From the cell containing the given text, extract its center point as (x, y) coordinate. 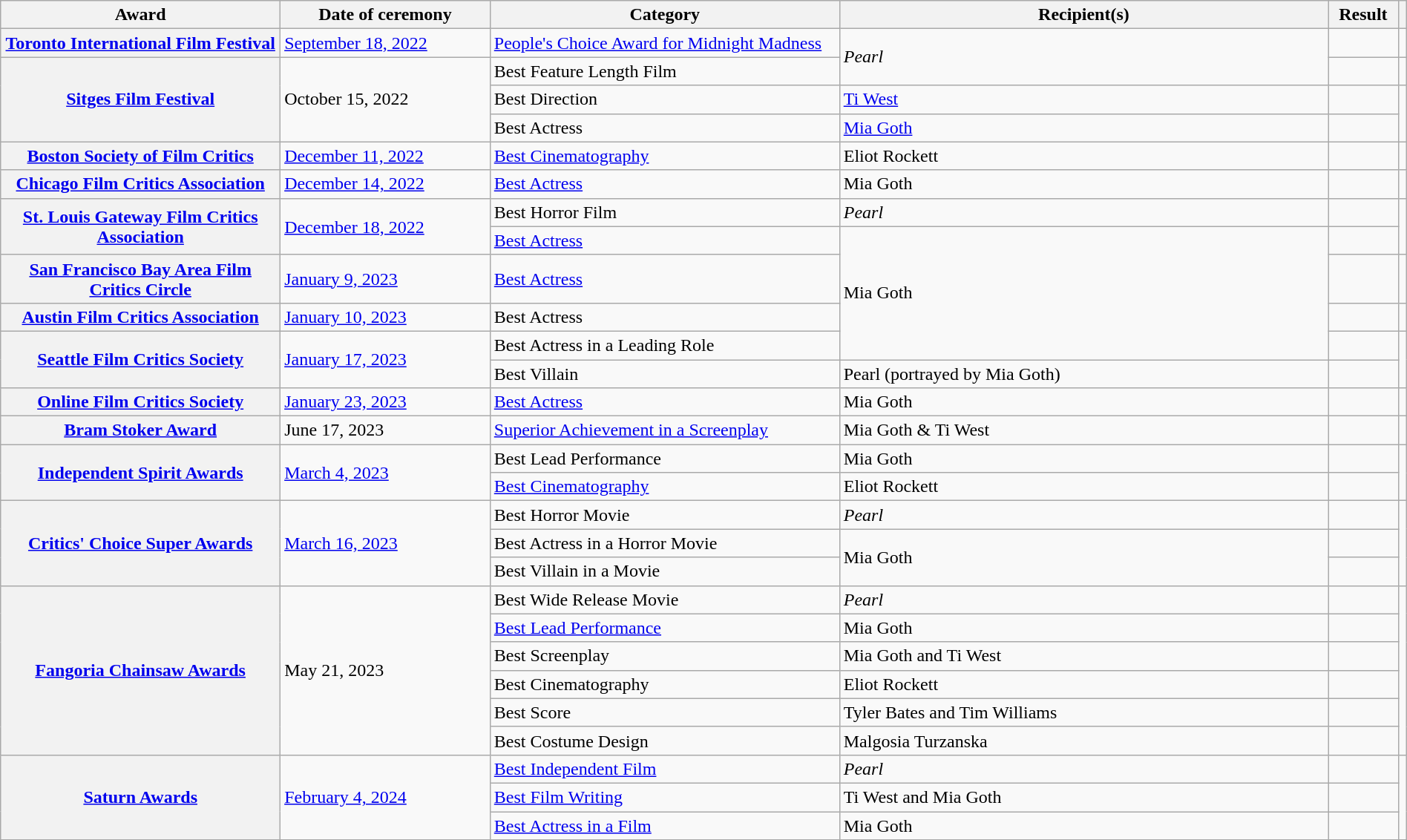
Independent Spirit Awards (141, 473)
Best Film Writing (665, 797)
Boston Society of Film Critics (141, 156)
Best Horror Film (665, 212)
Tyler Bates and Tim Williams (1083, 712)
Best Independent Film (665, 769)
December 14, 2022 (386, 184)
Bram Stoker Award (141, 430)
Fangoria Chainsaw Awards (141, 670)
Best Feature Length Film (665, 71)
Best Actress in a Film (665, 826)
Chicago Film Critics Association (141, 184)
January 10, 2023 (386, 317)
Critics' Choice Super Awards (141, 543)
San Francisco Bay Area Film Critics Circle (141, 279)
Ti West and Mia Goth (1083, 797)
Best Costume Design (665, 741)
Best Villain in a Movie (665, 571)
Best Direction (665, 99)
June 17, 2023 (386, 430)
Best Score (665, 712)
Award (141, 15)
May 21, 2023 (386, 670)
January 9, 2023 (386, 279)
Best Actress in a Horror Movie (665, 543)
People's Choice Award for Midnight Madness (665, 43)
Best Screenplay (665, 656)
Date of ceremony (386, 15)
March 16, 2023 (386, 543)
October 15, 2022 (386, 99)
Best Villain (665, 373)
Recipient(s) (1083, 15)
Sitges Film Festival (141, 99)
Toronto International Film Festival (141, 43)
Austin Film Critics Association (141, 317)
February 4, 2024 (386, 797)
Online Film Critics Society (141, 402)
December 11, 2022 (386, 156)
March 4, 2023 (386, 473)
Mia Goth & Ti West (1083, 430)
St. Louis Gateway Film Critics Association (141, 226)
Category (665, 15)
Result (1364, 15)
Saturn Awards (141, 797)
Best Horror Movie (665, 515)
Superior Achievement in a Screenplay (665, 430)
December 18, 2022 (386, 226)
Best Wide Release Movie (665, 600)
Seattle Film Critics Society (141, 359)
Mia Goth and Ti West (1083, 656)
January 23, 2023 (386, 402)
January 17, 2023 (386, 359)
Pearl (portrayed by Mia Goth) (1083, 373)
Best Actress in a Leading Role (665, 345)
September 18, 2022 (386, 43)
Ti West (1083, 99)
Malgosia Turzanska (1083, 741)
